Scan for the cell matching the given text and deliver its [X, Y] coordinate at center. 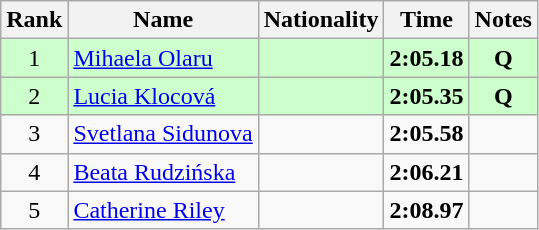
Svetlana Sidunova [163, 134]
2:06.21 [426, 172]
Mihaela Olaru [163, 58]
1 [34, 58]
Catherine Riley [163, 210]
2:05.35 [426, 96]
2:05.58 [426, 134]
3 [34, 134]
2 [34, 96]
Lucia Klocová [163, 96]
2:05.18 [426, 58]
Name [163, 20]
Notes [503, 20]
Time [426, 20]
5 [34, 210]
Rank [34, 20]
Nationality [321, 20]
Beata Rudzińska [163, 172]
4 [34, 172]
2:08.97 [426, 210]
